Locate the cell with the specified text and output its [x, y] center coordinate. 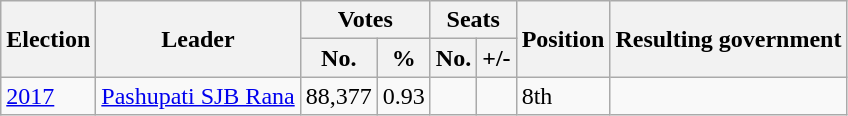
88,377 [338, 96]
0.93 [404, 96]
Leader [198, 39]
Seats [473, 20]
2017 [48, 96]
Resulting government [728, 39]
% [404, 58]
Election [48, 39]
Position [563, 39]
Pashupati SJB Rana [198, 96]
Votes [365, 20]
8th [563, 96]
+/- [496, 58]
